Return the (X, Y) coordinate for the center point of the cell that contains the specified text.  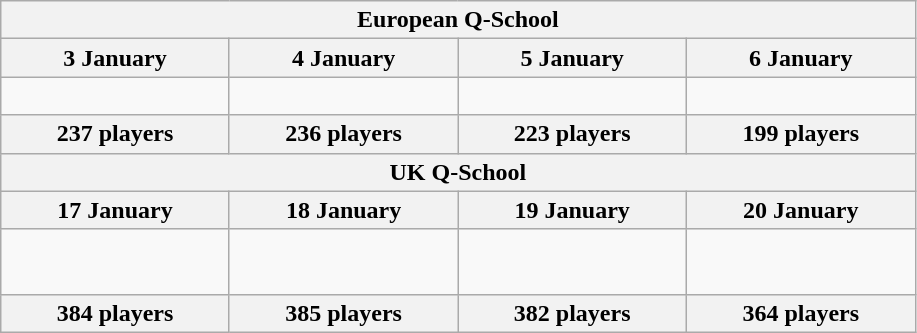
384 players (116, 313)
385 players (344, 313)
European Q-School (458, 20)
199 players (800, 134)
223 players (572, 134)
237 players (116, 134)
3 January (116, 58)
364 players (800, 313)
UK Q-School (458, 172)
382 players (572, 313)
4 January (344, 58)
19 January (572, 210)
20 January (800, 210)
236 players (344, 134)
6 January (800, 58)
5 January (572, 58)
18 January (344, 210)
17 January (116, 210)
